Provide the [X, Y] coordinate of the cell's center where the given text is located.  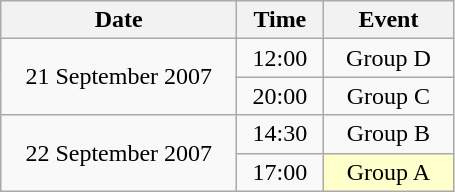
Time [280, 20]
Group B [388, 134]
14:30 [280, 134]
Group C [388, 96]
20:00 [280, 96]
Date [119, 20]
Group A [388, 172]
Event [388, 20]
12:00 [280, 58]
21 September 2007 [119, 77]
Group D [388, 58]
17:00 [280, 172]
22 September 2007 [119, 153]
